Locate the cell with the specified text and output its (x, y) center coordinate. 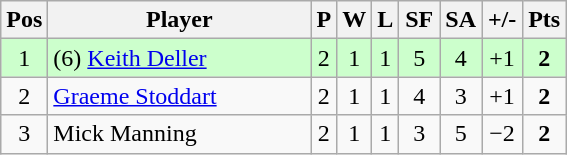
+/- (502, 20)
SA (461, 20)
Player (180, 20)
SF (420, 20)
L (386, 20)
P (324, 20)
Graeme Stoddart (180, 96)
Pts (544, 20)
−2 (502, 134)
W (354, 20)
Mick Manning (180, 134)
(6) Keith Deller (180, 58)
Pos (24, 20)
